Identify which cell holds the provided text, then report its (X, Y) central coordinate. 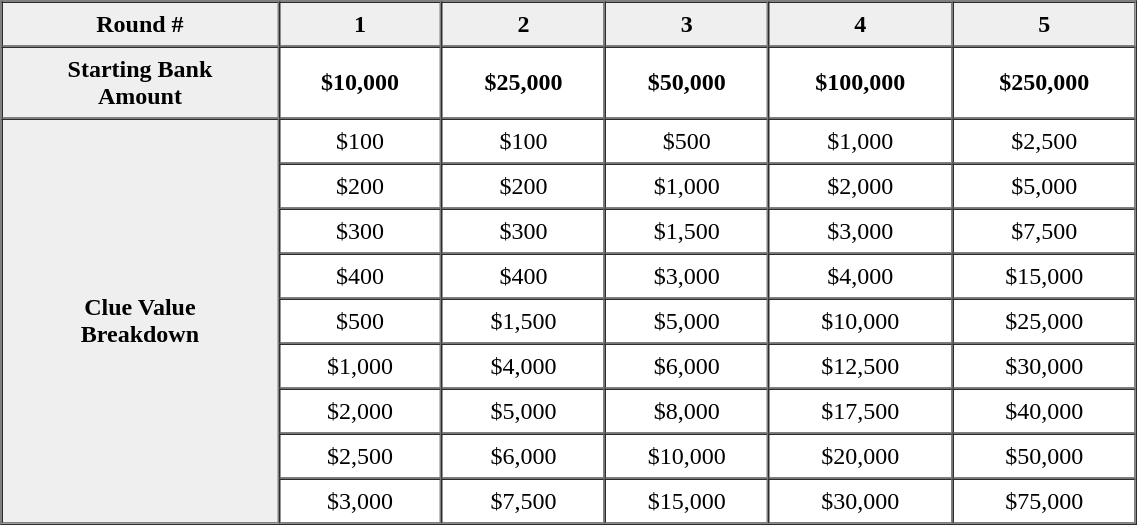
5 (1044, 24)
$17,500 (860, 410)
$8,000 (686, 410)
$75,000 (1044, 500)
3 (686, 24)
$40,000 (1044, 410)
1 (360, 24)
2 (524, 24)
Starting BankAmount (140, 82)
$250,000 (1044, 82)
$100,000 (860, 82)
$20,000 (860, 456)
$12,500 (860, 366)
Round # (140, 24)
4 (860, 24)
Clue ValueBreakdown (140, 320)
